Return (x, y) of the center of cell containing provided text 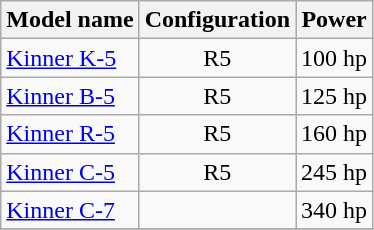
Model name (70, 20)
Kinner C-5 (70, 172)
Kinner R-5 (70, 134)
Kinner C-7 (70, 210)
Kinner K-5 (70, 58)
Configuration (217, 20)
160 hp (334, 134)
100 hp (334, 58)
Power (334, 20)
340 hp (334, 210)
245 hp (334, 172)
Kinner B-5 (70, 96)
125 hp (334, 96)
